Search for the cell housing the specified text and yield its [x, y] center coordinate. 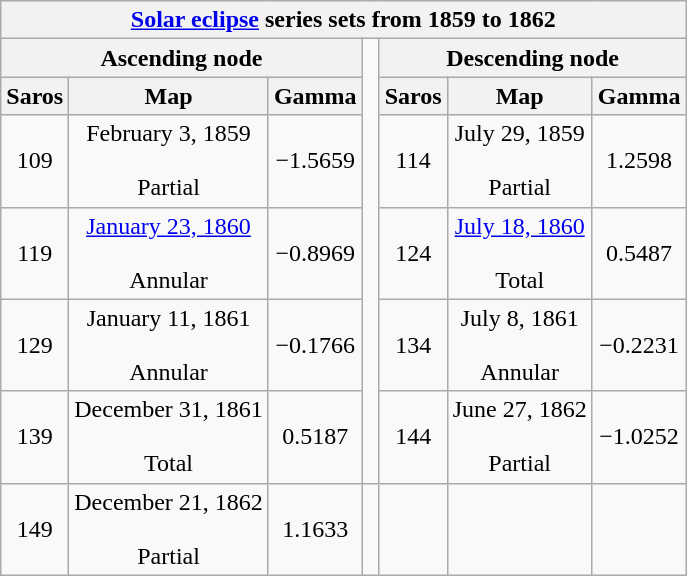
February 3, 1859Partial [169, 161]
129 [35, 345]
139 [35, 437]
144 [413, 437]
0.5487 [639, 253]
−0.8969 [315, 253]
1.1633 [315, 529]
149 [35, 529]
124 [413, 253]
−0.1766 [315, 345]
−1.0252 [639, 437]
0.5187 [315, 437]
134 [413, 345]
109 [35, 161]
July 18, 1860Total [520, 253]
January 11, 1861Annular [169, 345]
Solar eclipse series sets from 1859 to 1862 [344, 20]
119 [35, 253]
July 8, 1861Annular [520, 345]
June 27, 1862Partial [520, 437]
1.2598 [639, 161]
July 29, 1859Partial [520, 161]
Ascending node [182, 58]
January 23, 1860Annular [169, 253]
December 31, 1861Total [169, 437]
−1.5659 [315, 161]
December 21, 1862Partial [169, 529]
114 [413, 161]
−0.2231 [639, 345]
Descending node [532, 58]
